Capture the cell that displays the provided text and extract its [X, Y] central coordinate. 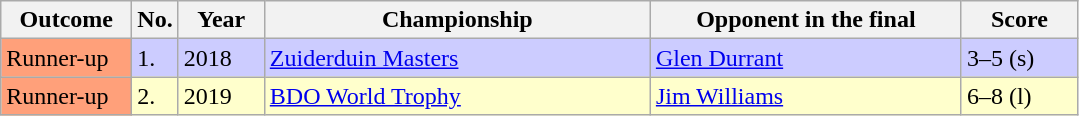
Outcome [66, 20]
Championship [457, 20]
No. [155, 20]
BDO World Trophy [457, 96]
6–8 (l) [1019, 96]
Opponent in the final [806, 20]
Year [221, 20]
2. [155, 96]
2018 [221, 58]
1. [155, 58]
Score [1019, 20]
3–5 (s) [1019, 58]
Glen Durrant [806, 58]
Jim Williams [806, 96]
2019 [221, 96]
Zuiderduin Masters [457, 58]
